Return the [x, y] coordinate for the center point of the cell that contains the specified text.  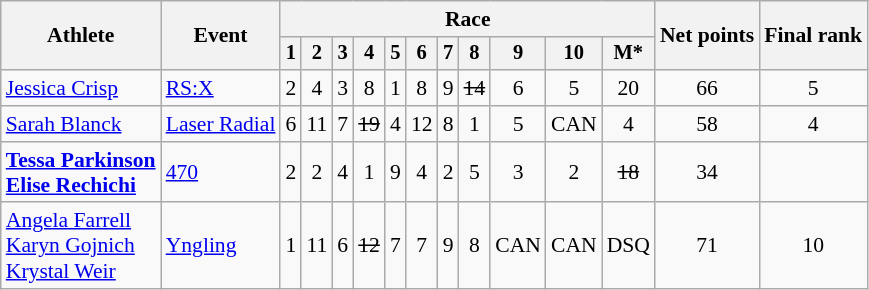
Final rank [813, 36]
Jessica Crisp [81, 88]
RS:X [221, 88]
18 [628, 172]
58 [707, 124]
Yngling [221, 246]
71 [707, 246]
66 [707, 88]
Angela FarrellKaryn GojnichKrystal Weir [81, 246]
20 [628, 88]
Athlete [81, 36]
Sarah Blanck [81, 124]
Tessa ParkinsonElise Rechichi [81, 172]
Laser Radial [221, 124]
M* [628, 54]
14 [475, 88]
DSQ [628, 246]
Net points [707, 36]
470 [221, 172]
Race [468, 19]
34 [707, 172]
Event [221, 36]
19 [369, 124]
